Return [X, Y] of the center of cell containing provided text 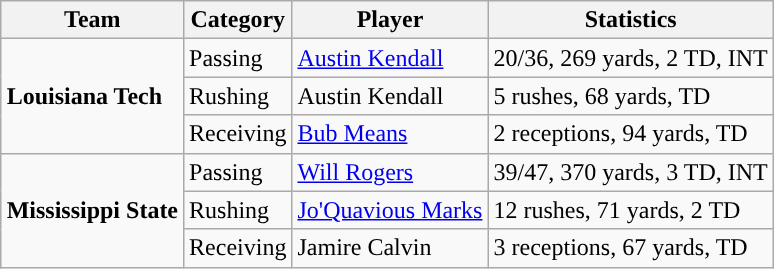
Jo'Quavious Marks [390, 210]
3 receptions, 67 yards, TD [630, 248]
Statistics [630, 20]
Bub Means [390, 134]
Mississippi State [92, 210]
Category [238, 20]
20/36, 269 yards, 2 TD, INT [630, 58]
2 receptions, 94 yards, TD [630, 134]
Team [92, 20]
5 rushes, 68 yards, TD [630, 96]
Louisiana Tech [92, 96]
Will Rogers [390, 172]
Player [390, 20]
12 rushes, 71 yards, 2 TD [630, 210]
Jamire Calvin [390, 248]
39/47, 370 yards, 3 TD, INT [630, 172]
